Return the [X, Y] coordinate for the center point of the cell that contains the specified text.  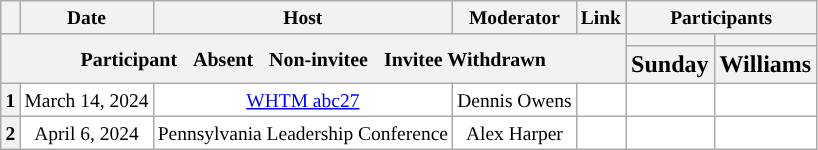
Pennsylvania Leadership Conference [303, 132]
April 6, 2024 [86, 132]
Participants [722, 18]
Date [86, 18]
Link [600, 18]
1 [10, 100]
Host [303, 18]
WHTM abc27 [303, 100]
Alex Harper [515, 132]
March 14, 2024 [86, 100]
Moderator [515, 18]
Dennis Owens [515, 100]
Sunday [670, 64]
Participant Absent Non-invitee Invitee Withdrawn [314, 58]
Williams [766, 64]
2 [10, 132]
